For the text-containing cell, return its midpoint in (x, y) coordinate format. 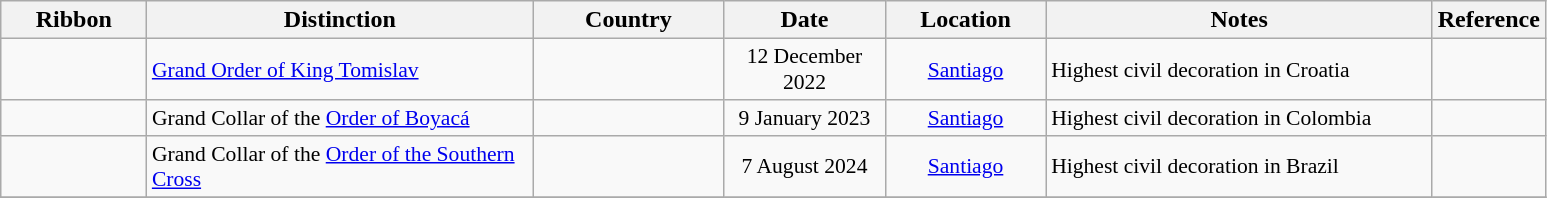
Date (804, 20)
Grand Order of King Tomislav (340, 70)
Reference (1488, 20)
7 August 2024 (804, 166)
Distinction (340, 20)
Grand Collar of the Order of Boyacá (340, 118)
Location (966, 20)
Highest civil decoration in Brazil (1239, 166)
Ribbon (74, 20)
Grand Collar of the Order of the Southern Cross (340, 166)
Highest civil decoration in Croatia (1239, 70)
Country (628, 20)
Notes (1239, 20)
9 January 2023 (804, 118)
12 December 2022 (804, 70)
Highest civil decoration in Colombia (1239, 118)
